Capture the cell that displays the provided text and extract its [x, y] central coordinate. 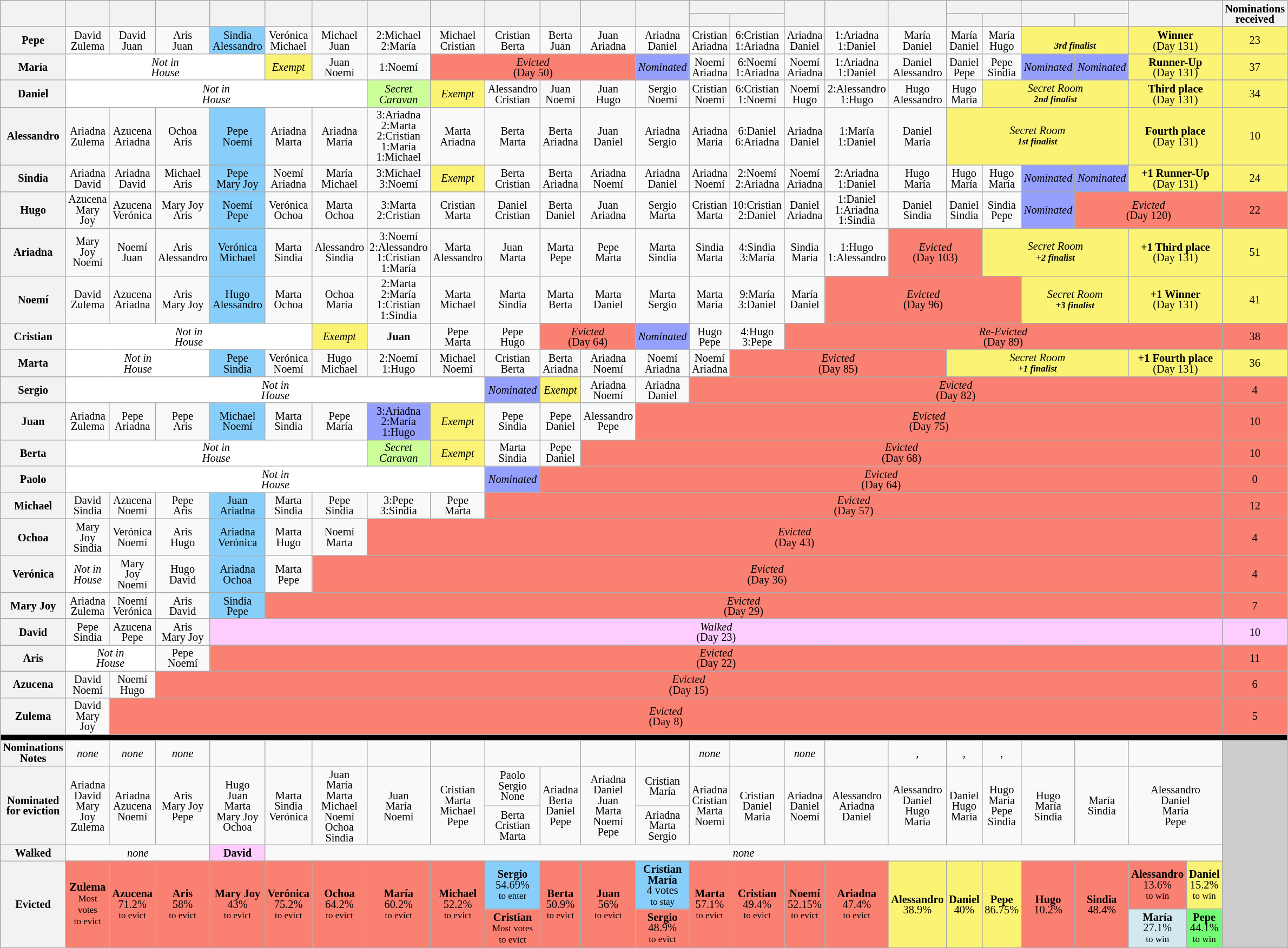
AzucenaMary Joy [88, 210]
María60.2%to evict [398, 904]
6:Cristian1:Ariadna [757, 40]
SergioMarta [662, 210]
Sindia [34, 178]
Evicted(Day 68) [902, 453]
CristianMartaMichaelPepe [458, 805]
Hugo10.2% [1048, 904]
6:Daniel6:Ariadna [757, 136]
PaoloSergioNone [513, 785]
Re-Evicted(Day 89) [1003, 336]
BertaDaniel [560, 210]
JuanHugo [608, 94]
2:Noemí2:Ariadna [757, 178]
Evicted(Day 120) [1148, 210]
Alessandro [34, 136]
AriadnaVerónica [237, 537]
6:Cristian1:Noemí [757, 94]
11 [1255, 658]
Mary JoyAris [183, 210]
Cristian [34, 336]
5 [1255, 716]
Third place(Day 131) [1175, 94]
HugoPepe [710, 336]
6 [1255, 685]
Azucena [34, 685]
36 [1255, 363]
Winner(Day 131) [1175, 40]
HugoJuanMartaMary JoyOchoa [237, 805]
HugoDavid [183, 574]
AzucenaVerónica [132, 210]
Ariadna47.4%to evict [857, 904]
3:Ariadna2:Marta2:Cristian1:María1:Michael [398, 136]
Aris [34, 658]
BertaCristianMarta [513, 825]
3:Ariadna2:María1:Hugo [398, 421]
AriadnaBertaDanielPepe [560, 805]
Sergio [34, 389]
1:Daniel1:Ariadna1:Sindia [857, 210]
AriadnaAzucenaNoemí [132, 805]
7 [1255, 606]
Sergio48.9%to evict [662, 928]
DanielPepe [964, 67]
Pepe86.75% [1002, 904]
Paolo [34, 479]
OchoaAris [183, 136]
MichaelJuan [340, 40]
ArisHugo [183, 537]
MartaAlessandro [458, 252]
MartaSergio [662, 300]
MaríaSindia [1101, 805]
SergioNoemí [662, 94]
CristianNoemí [710, 94]
CristianMost votesto evict [513, 928]
Evicted(Day 15) [689, 685]
MartaSindiaVerónica [289, 805]
HugoMichael [340, 363]
DavidMary Joy [88, 716]
Evicted(Day 82) [955, 389]
Marta [34, 363]
Zulema [34, 716]
DanielAlessandro [917, 67]
Secret Room 1st finalist [1038, 136]
Nominations Notes [34, 753]
Berta [34, 453]
PepeHugo [513, 336]
6:Noemí1:Ariadna [757, 67]
MartaHugo [289, 537]
AriadnaDanielJuanMartaNoemíPepe [608, 805]
Pepe44.1%to win [1204, 928]
+1 Fourth place(Day 131) [1175, 363]
AlessandroDanielHugoMaría [917, 805]
41 [1255, 300]
MichaelAris [183, 178]
DavidNoemí [88, 685]
SindiaMaría [805, 252]
Secret Room +2 finalist [1055, 252]
MaríaMichael [340, 178]
2:Alessandro1:Hugo [857, 94]
Marta57.1%to evict [710, 904]
51 [1255, 252]
ArisAlessandro [183, 252]
2:Marta2:María1:Cristian1:Sindia [398, 300]
CristianAriadna [710, 40]
Mary Joy43%to evict [237, 904]
HugoMaríaPepeSindia [1002, 805]
NoemíVerónica [132, 606]
9:María3:Daniel [757, 300]
CristianDanielMaría [757, 805]
Daniel15.2%to win [1204, 885]
DavidSindia [88, 505]
María27.1%to win [1158, 928]
DanielCristian [513, 210]
Secret Room 2nd finalist [1055, 94]
1:María1:Daniel [857, 136]
Evicted(Day 103) [935, 252]
AriadnaDanielNoemí [805, 805]
Evicted(Day 96) [923, 300]
AlessandroCristian [513, 94]
2:Ariadna1:Daniel [857, 178]
4:Hugo3:Pepe [757, 336]
JuanDaniel [608, 136]
NoemíJuan [132, 252]
Daniel40% [964, 904]
ArisMary JoyPepe [183, 805]
BertaJuan [560, 40]
Evicted(Day 36) [767, 574]
MartaMaría [710, 300]
2:Michael2:María [398, 40]
24 [1255, 178]
BertaMarta [513, 136]
3:Marta2:Cristian [398, 210]
37 [1255, 67]
2:Noemí1:Hugo [398, 363]
MartaDaniel [608, 300]
AzucenaPepe [132, 632]
María [34, 67]
Verónica [34, 574]
PepeMaría [340, 421]
MartaMichael [458, 300]
Sergio54.69%to enter [513, 885]
3:Michael3:Noemí [398, 178]
Evicted(Day 29) [744, 606]
Evicted(Day 8) [665, 716]
VerónicaOchoa [289, 210]
MartaBerta [560, 300]
DavidJuan [132, 40]
ZulemaMost votesto evict [88, 904]
Michael52.2%to evict [458, 904]
3:Pepe3:Sindia [398, 505]
Evicted(Day 57) [854, 505]
AlessandroPepe [608, 421]
CristianMaría [662, 785]
Alessandro13.6%to win [1158, 885]
Daniel [34, 94]
22 [1255, 210]
Secret Room +1 finalist [1038, 363]
AlessandroAriadnaDaniel [857, 805]
Ochoa64.2%to evict [340, 904]
NoemíPepe [237, 210]
+1 Runner-Up(Day 131) [1175, 178]
3:Noemí2:Alessandro1:Cristian1:María [398, 252]
CristianMaría4 votesto stay [662, 885]
BertaCristian [513, 178]
AlessandroDanielMaríaPepe [1175, 805]
Evicted(Day 22) [716, 658]
MichaelCristian [458, 40]
ArisDavid [183, 606]
HugoMaríaSindia [1048, 805]
Mary Joy [34, 606]
Runner-Up(Day 131) [1175, 67]
AriadnaOchoa [237, 574]
Evicted [34, 904]
AriadnaSergio [662, 136]
AriadnaMartaSergio [662, 825]
MaríaHugo [1002, 40]
1:Hugo1:Alessandro [857, 252]
SindiaAlessandro [237, 40]
JuanMaríaMartaMichaelNoemíOchoaSindia [340, 805]
Noemí [34, 300]
Cristian49.4%to evict [757, 904]
Ariadna [34, 252]
Evicted(Day 43) [794, 537]
PepeMary Joy [237, 178]
Walked(Day 23) [716, 632]
Azucena71.2%to evict [132, 904]
Michael [34, 505]
23 [1255, 40]
AriadnaDavidMary JoyZulema [88, 805]
DanielAriadna [805, 210]
38 [1255, 336]
JuanMaríaNoemí [398, 805]
MartaAriadna [458, 136]
Juan56%to evict [608, 904]
Berta50.9%to evict [560, 904]
Evicted(Day 75) [929, 421]
OchoaMaría [340, 300]
Nominations received [1255, 13]
Evicted(Day 50) [533, 67]
Fourth place(Day 131) [1175, 136]
10:Cristian2:Daniel [757, 210]
NoemíMarta [340, 537]
Sindia48.4% [1101, 904]
Hugo [34, 210]
3rd finalist [1075, 40]
Verónica75.2%to evict [289, 904]
Aris58%to evict [183, 904]
DanielHugoMaría [964, 805]
+1 Winner(Day 131) [1175, 300]
4:Sindia3:María [757, 252]
+1 Third place(Day 131) [1175, 252]
SindiaMarta [710, 252]
Pepe [34, 40]
Alessandro38.9% [917, 904]
12 [1255, 505]
PepeAriadna [132, 421]
AzucenaNoemí [132, 505]
Noemí52.15%to evict [805, 904]
Mary JoySindia [88, 537]
34 [1255, 94]
DanielMaría [917, 136]
AriadnaMarta [289, 136]
Evicted(Day 85) [838, 363]
0 [1255, 479]
Walked [34, 852]
AriadnaCristianMartaNoemí [710, 805]
1:Noemí [398, 67]
JuanMarta [513, 252]
Secret Room +3 finalist [1075, 300]
Nominatedfor eviction [34, 805]
ArisJuan [183, 40]
Ochoa [34, 537]
AlessandroSindia [340, 252]
